Identify which cell holds the provided text, then report its [X, Y] central coordinate. 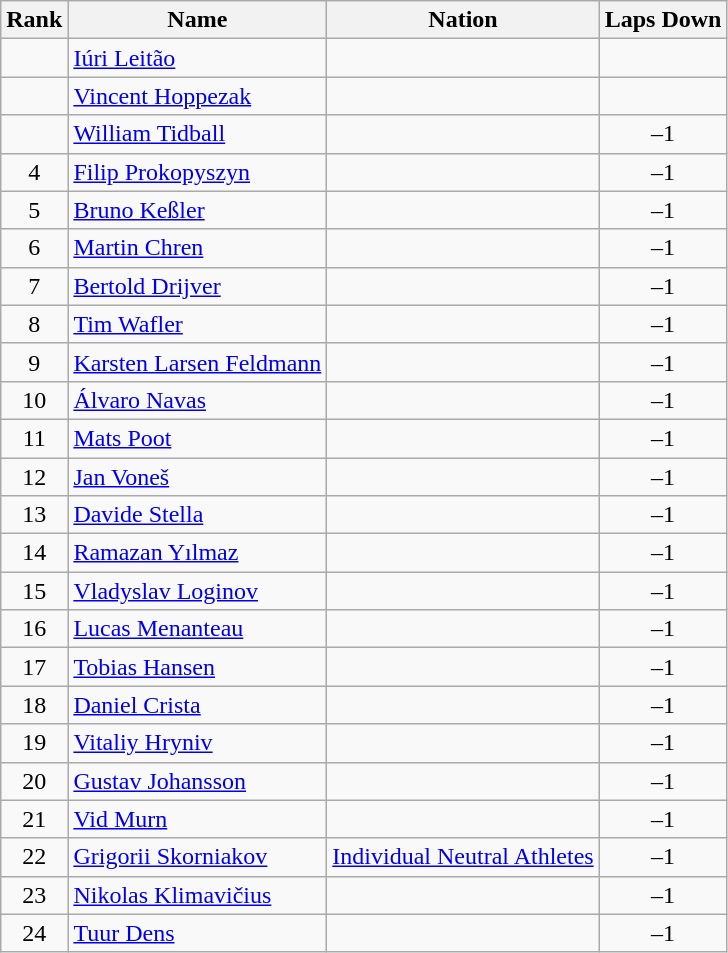
Filip Prokopyszyn [198, 172]
Álvaro Navas [198, 400]
23 [34, 895]
Gustav Johansson [198, 781]
12 [34, 477]
19 [34, 743]
Bruno Keßler [198, 210]
Vincent Hoppezak [198, 96]
William Tidball [198, 134]
22 [34, 857]
17 [34, 667]
Name [198, 20]
6 [34, 248]
Martin Chren [198, 248]
Vid Murn [198, 819]
Individual Neutral Athletes [463, 857]
5 [34, 210]
Tim Wafler [198, 324]
Davide Stella [198, 515]
9 [34, 362]
Bertold Drijver [198, 286]
8 [34, 324]
Tobias Hansen [198, 667]
21 [34, 819]
Nikolas Klimavičius [198, 895]
Ramazan Yılmaz [198, 553]
Jan Voneš [198, 477]
15 [34, 591]
13 [34, 515]
18 [34, 705]
Karsten Larsen Feldmann [198, 362]
Tuur Dens [198, 933]
24 [34, 933]
Daniel Crista [198, 705]
Nation [463, 20]
14 [34, 553]
7 [34, 286]
20 [34, 781]
Rank [34, 20]
Mats Poot [198, 438]
16 [34, 629]
Iúri Leitão [198, 58]
Laps Down [663, 20]
4 [34, 172]
11 [34, 438]
Vladyslav Loginov [198, 591]
10 [34, 400]
Grigorii Skorniakov [198, 857]
Lucas Menanteau [198, 629]
Vitaliy Hryniv [198, 743]
